Output the [x, y] coordinate of the center of the cell containing the given text.  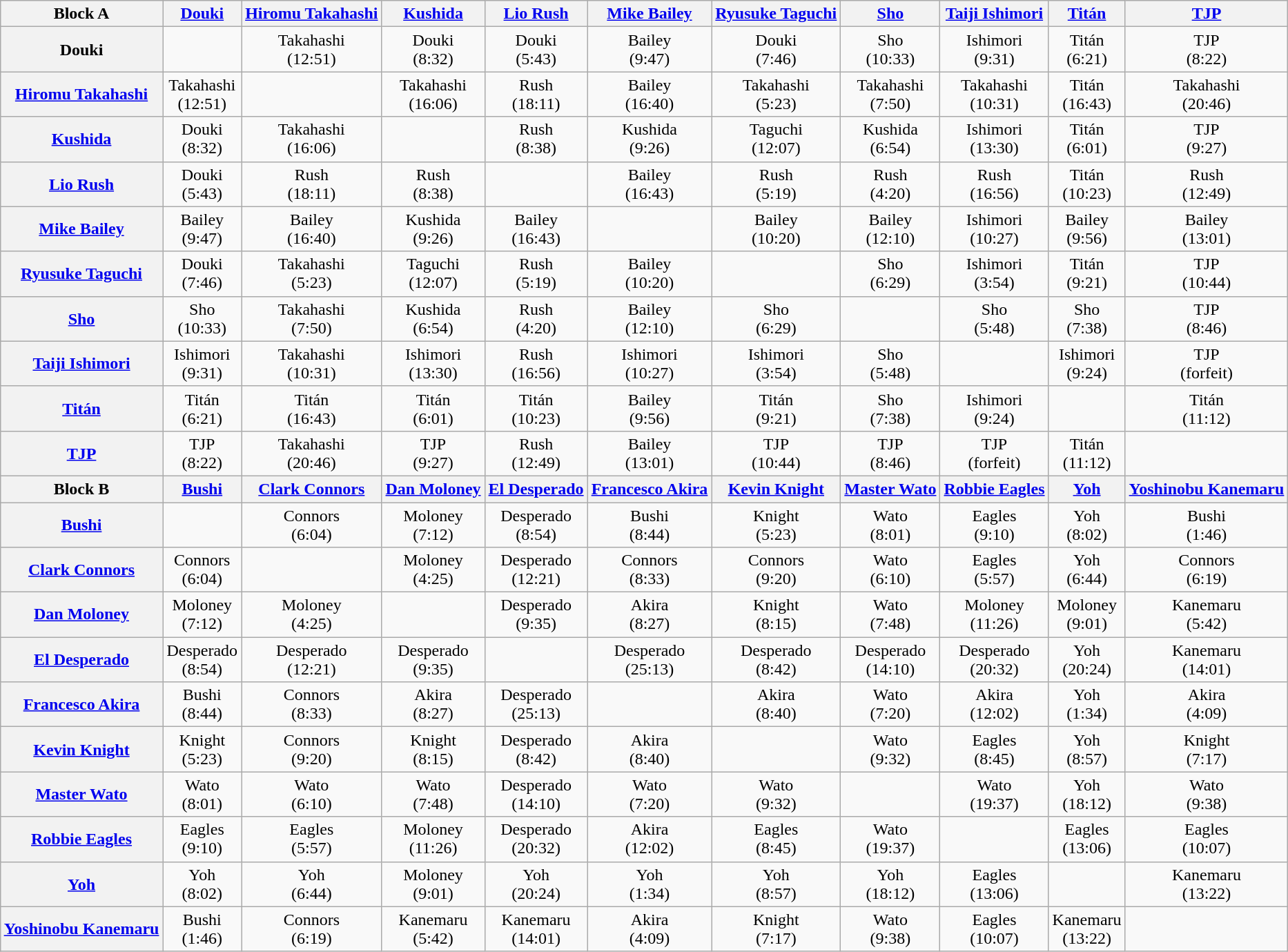
Block A [81, 14]
Block B [81, 489]
